Return [X, Y] of the center of cell containing provided text 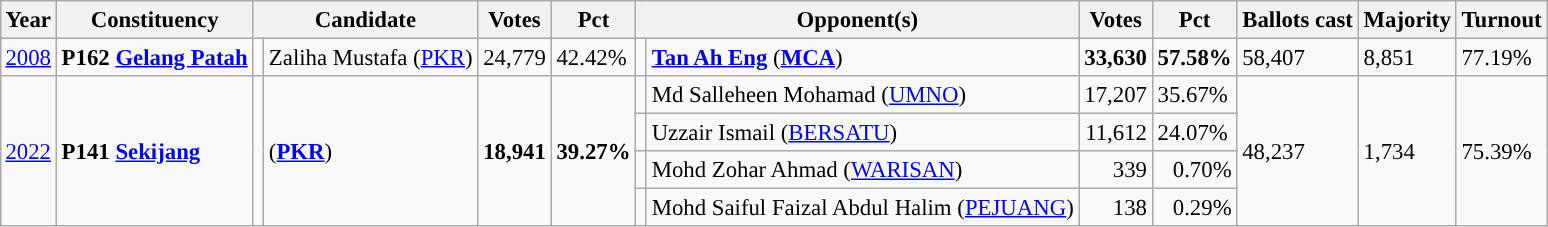
138 [1116, 208]
Uzzair Ismail (BERSATU) [862, 133]
Ballots cast [1298, 20]
2008 [28, 57]
0.29% [1194, 208]
77.19% [1502, 57]
339 [1116, 170]
39.27% [594, 151]
(PKR) [371, 151]
Md Salleheen Mohamad (UMNO) [862, 95]
Mohd Saiful Faizal Abdul Halim (PEJUANG) [862, 208]
17,207 [1116, 95]
1,734 [1407, 151]
24.07% [1194, 133]
Majority [1407, 20]
Constituency [154, 20]
Candidate [366, 20]
35.67% [1194, 95]
Opponent(s) [858, 20]
33,630 [1116, 57]
Year [28, 20]
57.58% [1194, 57]
24,779 [514, 57]
Mohd Zohar Ahmad (WARISAN) [862, 170]
Zaliha Mustafa (PKR) [371, 57]
58,407 [1298, 57]
18,941 [514, 151]
75.39% [1502, 151]
P141 Sekijang [154, 151]
Turnout [1502, 20]
0.70% [1194, 170]
48,237 [1298, 151]
8,851 [1407, 57]
11,612 [1116, 133]
Tan Ah Eng (MCA) [862, 57]
2022 [28, 151]
P162 Gelang Patah [154, 57]
42.42% [594, 57]
